Detect which cell encompasses the target text, then output its (x, y) center coordinate. 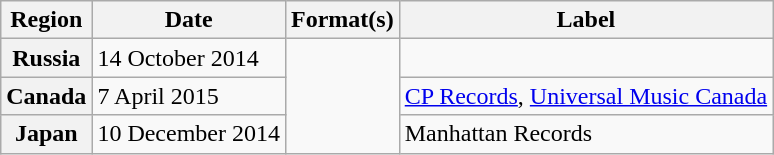
Russia (46, 58)
Japan (46, 134)
Label (586, 20)
7 April 2015 (189, 96)
CP Records, Universal Music Canada (586, 96)
Format(s) (343, 20)
Date (189, 20)
10 December 2014 (189, 134)
Manhattan Records (586, 134)
Region (46, 20)
Canada (46, 96)
14 October 2014 (189, 58)
